Provide the (x, y) coordinate of the cell's center where the given text is located.  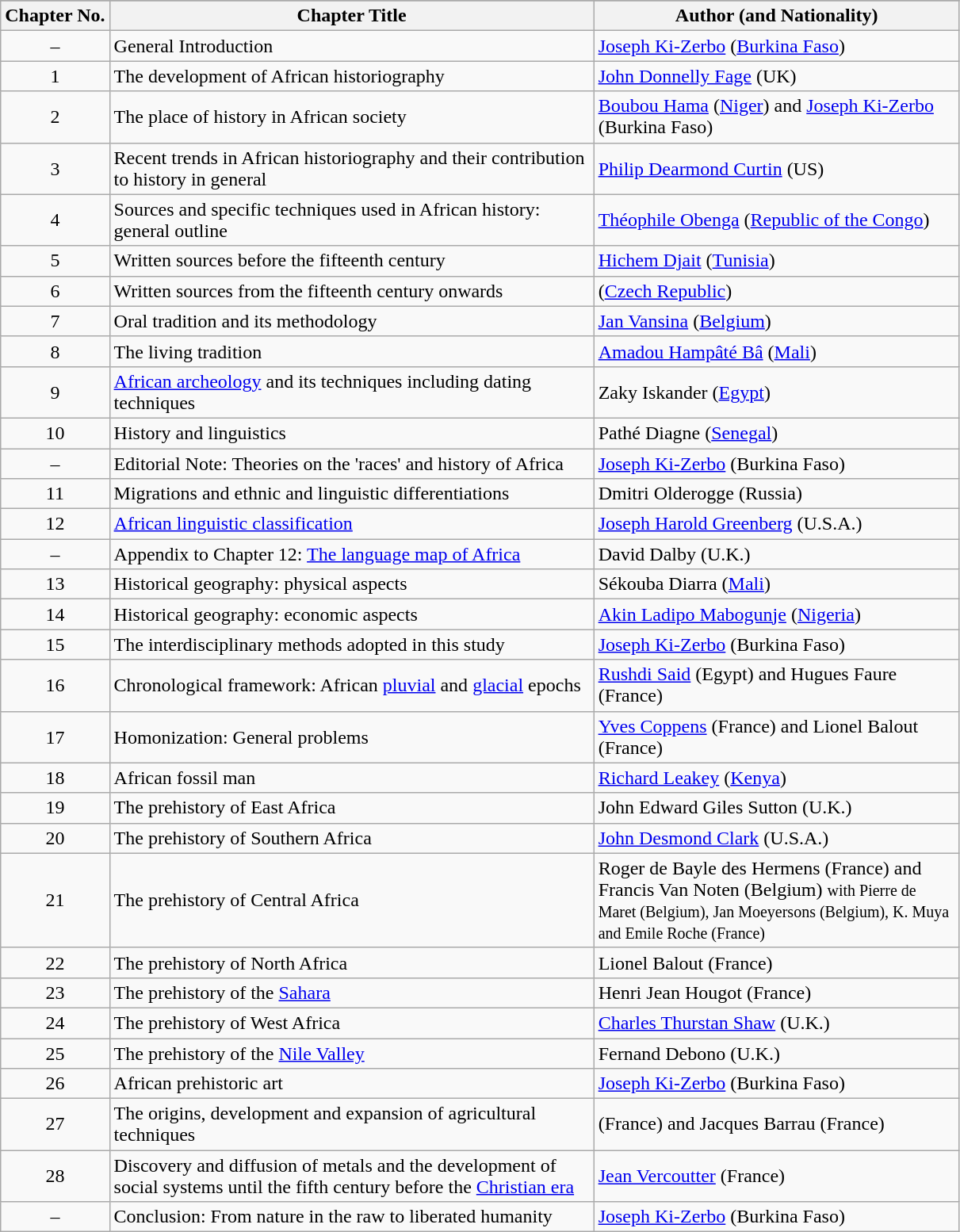
Chapter Title (352, 16)
27 (55, 1124)
12 (55, 524)
John Desmond Clark (U.S.A.) (777, 838)
3 (55, 168)
Homonization: General problems (352, 737)
Written sources before the fifteenth century (352, 261)
Zaky Iskander (Egypt) (777, 392)
Historical geography: economic aspects (352, 614)
14 (55, 614)
Jan Vansina (Belgium) (777, 321)
African prehistoric art (352, 1084)
Joseph Harold Greenberg (U.S.A.) (777, 524)
Lionel Balout (France) (777, 962)
John Donnelly Fage (UK) (777, 76)
Author (and Nationality) (777, 16)
9 (55, 392)
24 (55, 1023)
Jean Vercoutter (France) (777, 1177)
The prehistory of the Sahara (352, 993)
25 (55, 1054)
Hichem Djait (Tunisia) (777, 261)
(Czech Republic) (777, 291)
Boubou Hama (Niger) and Joseph Ki-Zerbo (Burkina Faso) (777, 117)
David Dalby (U.K.) (777, 554)
Chapter No. (55, 16)
Fernand Debono (U.K.) (777, 1054)
Pathé Diagne (Senegal) (777, 433)
John Edward Giles Sutton (U.K.) (777, 808)
The living tradition (352, 351)
Oral tradition and its methodology (352, 321)
10 (55, 433)
The prehistory of Southern Africa (352, 838)
Philip Dearmond Curtin (US) (777, 168)
African linguistic classification (352, 524)
7 (55, 321)
African archeology and its techniques including dating techniques (352, 392)
The origins, development and expansion of agricultural techniques (352, 1124)
Editorial Note: Theories on the 'races' and history of Africa (352, 464)
The prehistory of North Africa (352, 962)
4 (55, 220)
Recent trends in African historiography and their contribution to history in general (352, 168)
23 (55, 993)
The prehistory of West Africa (352, 1023)
Historical geography: physical aspects (352, 584)
Henri Jean Hougot (France) (777, 993)
The interdisciplinary methods adopted in this study (352, 645)
8 (55, 351)
15 (55, 645)
African fossil man (352, 778)
Chronological framework: African pluvial and glacial epochs (352, 685)
(France) and Jacques Barrau (France) (777, 1124)
26 (55, 1084)
6 (55, 291)
Sources and specific techniques used in African history: general outline (352, 220)
History and linguistics (352, 433)
18 (55, 778)
Yves Coppens (France) and Lionel Balout (France) (777, 737)
11 (55, 494)
16 (55, 685)
The development of African historiography (352, 76)
Rushdi Said (Egypt) and Hugues Faure (France) (777, 685)
13 (55, 584)
Akin Ladipo Mabogunje (Nigeria) (777, 614)
19 (55, 808)
General Introduction (352, 46)
Théophile Obenga (Republic of the Congo) (777, 220)
Charles Thurstan Shaw (U.K.) (777, 1023)
Written sources from the fifteenth century onwards (352, 291)
20 (55, 838)
The prehistory of the Nile Valley (352, 1054)
Richard Leakey (Kenya) (777, 778)
17 (55, 737)
28 (55, 1177)
Appendix to Chapter 12: The language map of Africa (352, 554)
22 (55, 962)
Sékouba Diarra (Mali) (777, 584)
21 (55, 901)
2 (55, 117)
1 (55, 76)
Discovery and diffusion of metals and the development of social systems until the fifth century before the Christian era (352, 1177)
The prehistory of East Africa (352, 808)
Conclusion: From nature in the raw to liberated humanity (352, 1217)
The prehistory of Central Africa (352, 901)
Amadou Hampâté Bâ (Mali) (777, 351)
The place of history in African society (352, 117)
Migrations and ethnic and linguistic differentiations (352, 494)
Dmitri Olderogge (Russia) (777, 494)
5 (55, 261)
